Search for the cell housing the specified text and yield its [x, y] center coordinate. 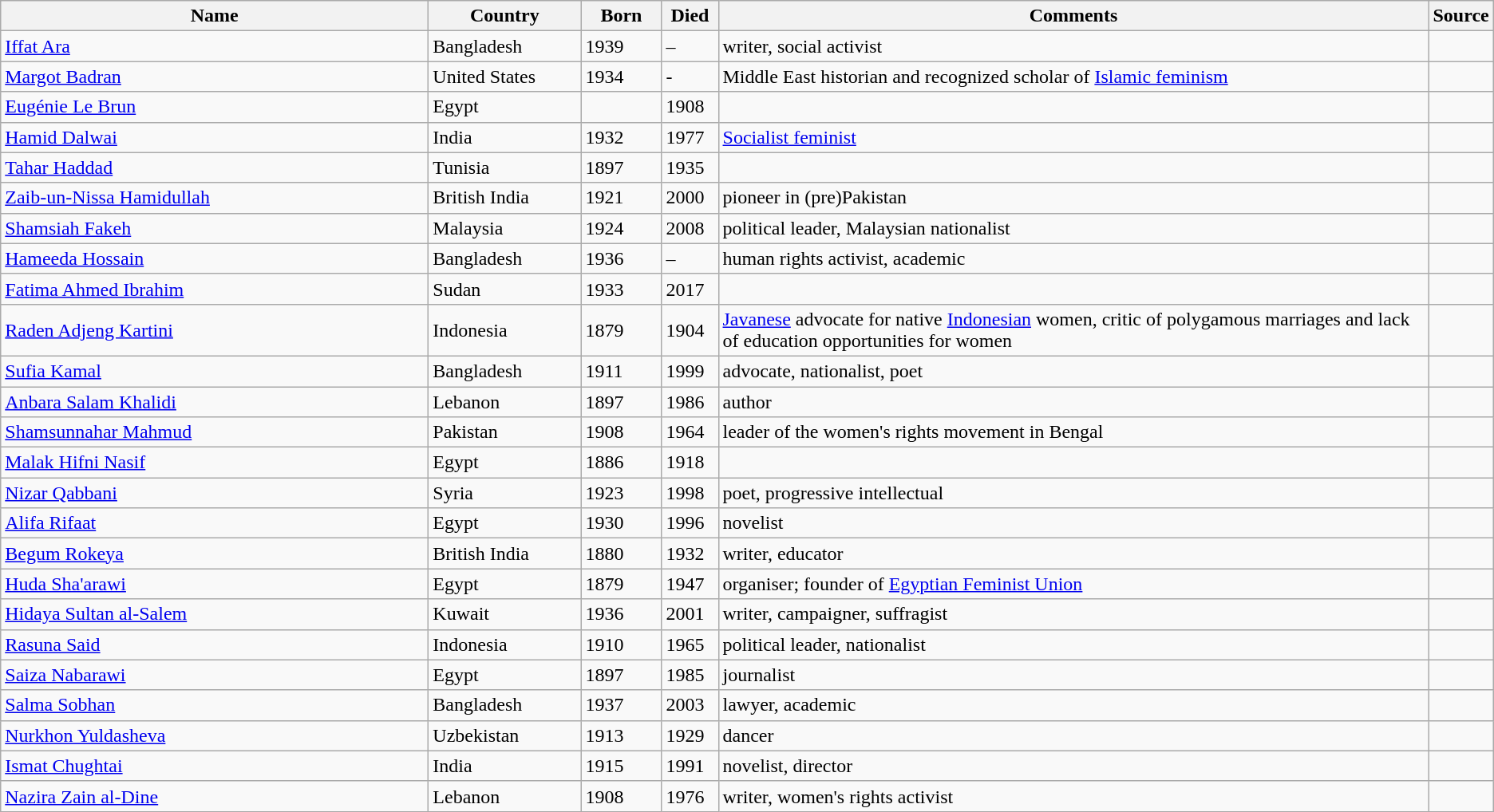
Huda Sha'arawi [215, 584]
political leader, Malaysian nationalist [1073, 228]
2003 [690, 705]
political leader, nationalist [1073, 644]
Fatima Ahmed Ibrahim [215, 289]
Died [690, 16]
Ismat Chughtai [215, 766]
2017 [690, 289]
Middle East historian and recognized scholar of Islamic feminism [1073, 77]
2000 [690, 198]
Hidaya Sultan al-Salem [215, 614]
1886 [621, 463]
Javanese advocate for native Indonesian women, critic of polygamous marriages and lack of education opportunities for women [1073, 330]
poet, progressive intellectual [1073, 493]
1986 [690, 401]
Nurkhon Yuldasheva [215, 735]
Socialist feminist [1073, 137]
writer, women's rights activist [1073, 796]
1964 [690, 432]
Shamsiah Fakeh [215, 228]
1911 [621, 371]
Hamid Dalwai [215, 137]
1918 [690, 463]
1930 [621, 523]
1924 [621, 228]
advocate, nationalist, poet [1073, 371]
Begum Rokeya [215, 554]
Sufia Kamal [215, 371]
1991 [690, 766]
1999 [690, 371]
writer, social activist [1073, 46]
1921 [621, 198]
dancer [1073, 735]
1933 [621, 289]
1923 [621, 493]
1985 [690, 675]
organiser; founder of Egyptian Feminist Union [1073, 584]
lawyer, academic [1073, 705]
Anbara Salam Khalidi [215, 401]
Name [215, 16]
United States [504, 77]
1976 [690, 796]
Zaib-un-Nissa Hamidullah [215, 198]
1929 [690, 735]
writer, educator [1073, 554]
2008 [690, 228]
Sudan [504, 289]
- [690, 77]
Eugénie Le Brun [215, 107]
Comments [1073, 16]
Salma Sobhan [215, 705]
Born [621, 16]
Iffat Ara [215, 46]
Nazira Zain al-Dine [215, 796]
journalist [1073, 675]
Tahar Haddad [215, 168]
1939 [621, 46]
Kuwait [504, 614]
1915 [621, 766]
novelist, director [1073, 766]
Malak Hifni Nasif [215, 463]
1977 [690, 137]
2001 [690, 614]
1998 [690, 493]
pioneer in (pre)Pakistan [1073, 198]
1947 [690, 584]
1996 [690, 523]
1880 [621, 554]
Syria [504, 493]
Source [1460, 16]
leader of the women's rights movement in Bengal [1073, 432]
novelist [1073, 523]
1910 [621, 644]
Raden Adjeng Kartini [215, 330]
1965 [690, 644]
1913 [621, 735]
author [1073, 401]
writer, campaigner, suffragist [1073, 614]
1904 [690, 330]
Margot Badran [215, 77]
Shamsunnahar Mahmud [215, 432]
Hameeda Hossain [215, 258]
Rasuna Said [215, 644]
Uzbekistan [504, 735]
Alifa Rifaat [215, 523]
1935 [690, 168]
Malaysia [504, 228]
Pakistan [504, 432]
1937 [621, 705]
Nizar Qabbani [215, 493]
Saiza Nabarawi [215, 675]
human rights activist, academic [1073, 258]
Country [504, 16]
Tunisia [504, 168]
1934 [621, 77]
